Capture the cell that displays the provided text and extract its [x, y] central coordinate. 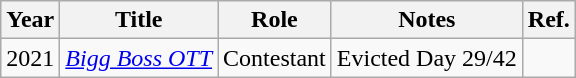
Role [275, 20]
Bigg Boss OTT [139, 58]
Notes [426, 20]
Contestant [275, 58]
2021 [30, 58]
Ref. [548, 20]
Year [30, 20]
Title [139, 20]
Evicted Day 29/42 [426, 58]
